Determine the [x, y] coordinate at the center of the cell enclosing the given text.  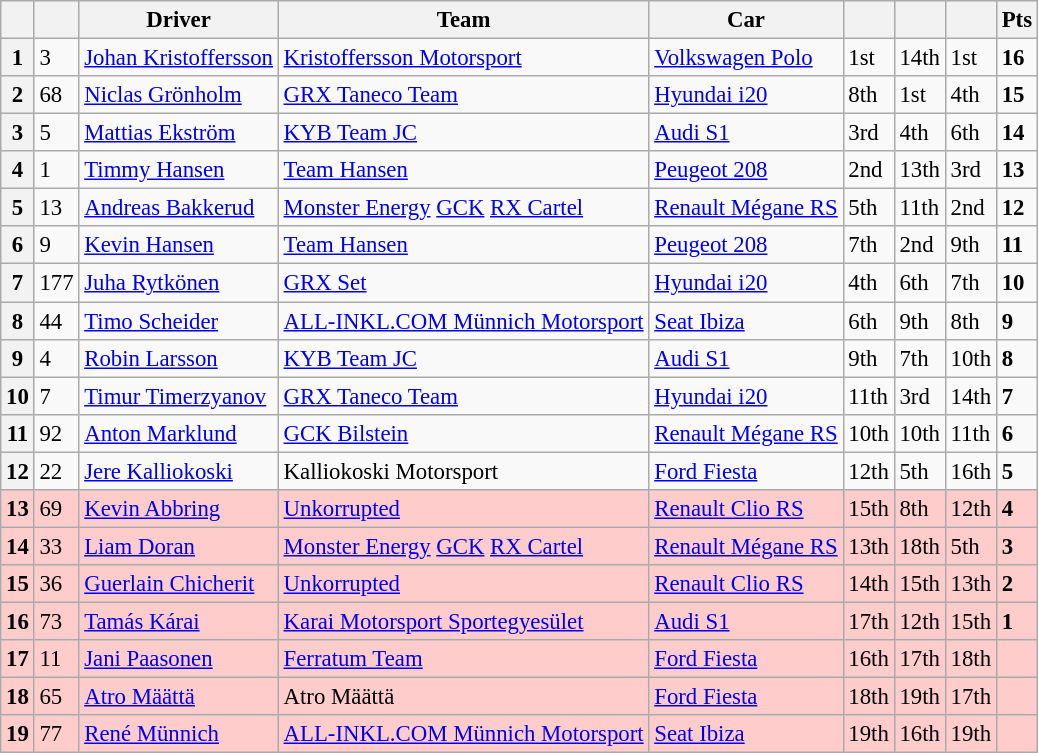
Anton Marklund [178, 433]
Pts [1016, 20]
Karai Motorsport Sportegyesület [464, 621]
73 [56, 621]
22 [56, 471]
Kalliokoski Motorsport [464, 471]
Jani Paasonen [178, 659]
Jere Kalliokoski [178, 471]
17 [18, 659]
Mattias Ekström [178, 133]
18 [18, 697]
177 [56, 283]
Timur Timerzyanov [178, 396]
Ferratum Team [464, 659]
69 [56, 509]
65 [56, 697]
36 [56, 584]
33 [56, 546]
Car [746, 20]
Johan Kristoffersson [178, 58]
Guerlain Chicherit [178, 584]
Robin Larsson [178, 358]
GRX Set [464, 283]
Andreas Bakkerud [178, 208]
GCK Bilstein [464, 433]
René Münnich [178, 734]
44 [56, 321]
Driver [178, 20]
Kevin Hansen [178, 245]
77 [56, 734]
Volkswagen Polo [746, 58]
Timo Scheider [178, 321]
Kevin Abbring [178, 509]
Liam Doran [178, 546]
92 [56, 433]
68 [56, 95]
19 [18, 734]
Juha Rytkönen [178, 283]
Team [464, 20]
Kristoffersson Motorsport [464, 58]
Timmy Hansen [178, 170]
Tamás Kárai [178, 621]
Niclas Grönholm [178, 95]
